Provide the (X, Y) coordinate of the cell's center where the given text is located.  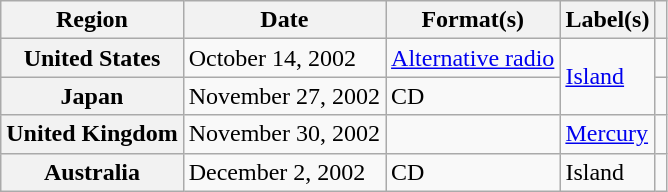
November 30, 2002 (284, 134)
November 27, 2002 (284, 96)
Label(s) (608, 20)
United States (92, 58)
Australia (92, 172)
Mercury (608, 134)
Date (284, 20)
October 14, 2002 (284, 58)
Alternative radio (473, 58)
Format(s) (473, 20)
Japan (92, 96)
United Kingdom (92, 134)
December 2, 2002 (284, 172)
Region (92, 20)
